Extract the (x, y) coordinate from the center of the cell holding the provided text.  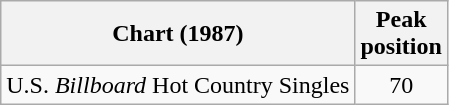
U.S. Billboard Hot Country Singles (178, 85)
Peakposition (401, 34)
70 (401, 85)
Chart (1987) (178, 34)
